Detect which cell encompasses the target text, then output its [x, y] center coordinate. 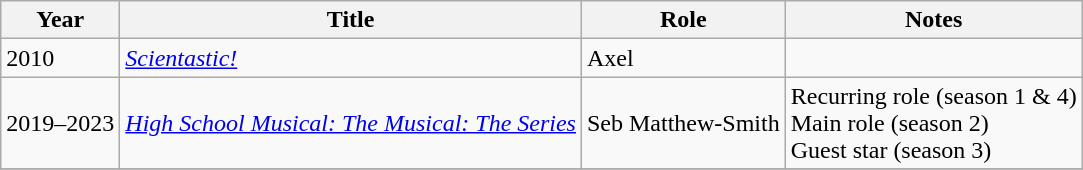
Year [60, 20]
High School Musical: The Musical: The Series [351, 123]
Axel [683, 58]
Seb Matthew-Smith [683, 123]
Notes [934, 20]
2019–2023 [60, 123]
Recurring role (season 1 & 4)Main role (season 2) Guest star (season 3) [934, 123]
2010 [60, 58]
Role [683, 20]
Title [351, 20]
Scientastic! [351, 58]
